Detect which cell encompasses the target text, then output its (X, Y) center coordinate. 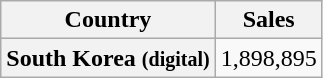
Sales (268, 20)
Country (108, 20)
1,898,895 (268, 58)
South Korea (digital) (108, 58)
